Provide the [X, Y] coordinate of the cell's center where the given text is located.  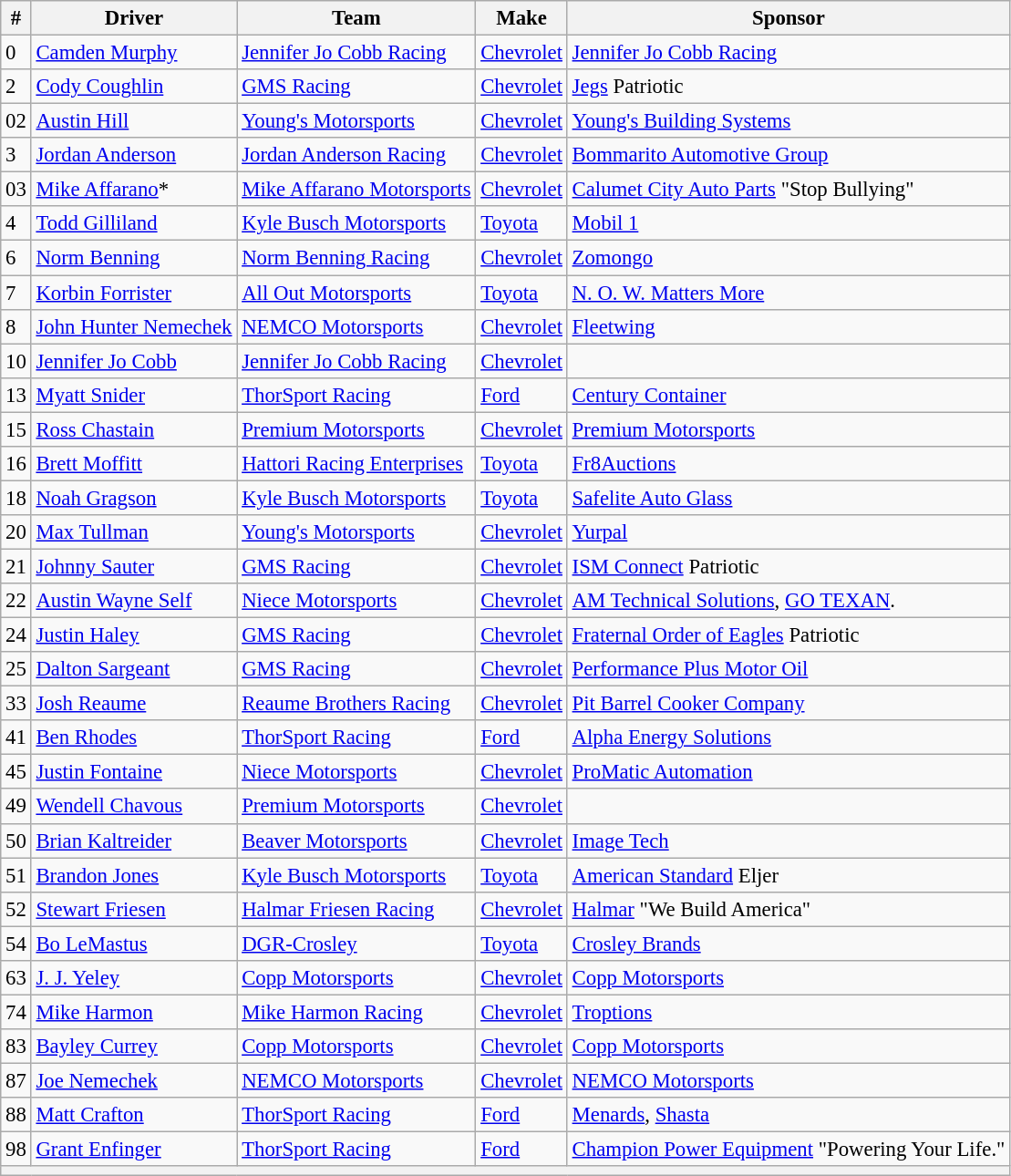
10 [16, 361]
Champion Power Equipment "Powering Your Life." [788, 1150]
Yurpal [788, 532]
Century Container [788, 395]
Ross Chastain [134, 429]
63 [16, 978]
Zomongo [788, 258]
6 [16, 258]
Sponsor [788, 18]
Josh Reaume [134, 704]
Mike Affarano Motorsports [356, 190]
Troptions [788, 1012]
16 [16, 464]
Stewart Friesen [134, 909]
49 [16, 807]
Austin Hill [134, 121]
Team [356, 18]
02 [16, 121]
N. O. W. Matters More [788, 293]
Image Tech [788, 841]
Young's Building Systems [788, 121]
Bo LeMastus [134, 944]
18 [16, 498]
Beaver Motorsports [356, 841]
Calumet City Auto Parts "Stop Bullying" [788, 190]
0 [16, 53]
88 [16, 1115]
Grant Enfinger [134, 1150]
74 [16, 1012]
Make [521, 18]
Norm Benning Racing [356, 258]
Jordan Anderson [134, 155]
Wendell Chavous [134, 807]
20 [16, 532]
American Standard Eljer [788, 875]
Joe Nemechek [134, 1080]
DGR-Crosley [356, 944]
98 [16, 1150]
2 [16, 87]
Todd Gilliland [134, 223]
Korbin Forrister [134, 293]
Jegs Patriotic [788, 87]
Norm Benning [134, 258]
Brandon Jones [134, 875]
Fr8Auctions [788, 464]
Justin Fontaine [134, 772]
51 [16, 875]
Dalton Sargeant [134, 669]
Reaume Brothers Racing [356, 704]
Alpha Energy Solutions [788, 738]
8 [16, 326]
21 [16, 566]
Camden Murphy [134, 53]
Cody Coughlin [134, 87]
Austin Wayne Self [134, 601]
33 [16, 704]
John Hunter Nemechek [134, 326]
15 [16, 429]
Mike Affarano* [134, 190]
Crosley Brands [788, 944]
Johnny Sauter [134, 566]
Halmar "We Build America" [788, 909]
# [16, 18]
Matt Crafton [134, 1115]
52 [16, 909]
Justin Haley [134, 635]
Mobil 1 [788, 223]
ProMatic Automation [788, 772]
24 [16, 635]
25 [16, 669]
Bommarito Automotive Group [788, 155]
Noah Gragson [134, 498]
7 [16, 293]
Mike Harmon Racing [356, 1012]
Performance Plus Motor Oil [788, 669]
Hattori Racing Enterprises [356, 464]
Driver [134, 18]
Jordan Anderson Racing [356, 155]
22 [16, 601]
Max Tullman [134, 532]
03 [16, 190]
Brian Kaltreider [134, 841]
45 [16, 772]
Halmar Friesen Racing [356, 909]
Menards, Shasta [788, 1115]
Brett Moffitt [134, 464]
4 [16, 223]
87 [16, 1080]
AM Technical Solutions, GO TEXAN. [788, 601]
13 [16, 395]
41 [16, 738]
Jennifer Jo Cobb [134, 361]
Bayley Currey [134, 1047]
Ben Rhodes [134, 738]
ISM Connect Patriotic [788, 566]
54 [16, 944]
83 [16, 1047]
3 [16, 155]
50 [16, 841]
J. J. Yeley [134, 978]
All Out Motorsports [356, 293]
Pit Barrel Cooker Company [788, 704]
Myatt Snider [134, 395]
Fraternal Order of Eagles Patriotic [788, 635]
Mike Harmon [134, 1012]
Safelite Auto Glass [788, 498]
Fleetwing [788, 326]
